From the cell containing the given text, extract its center point as [X, Y] coordinate. 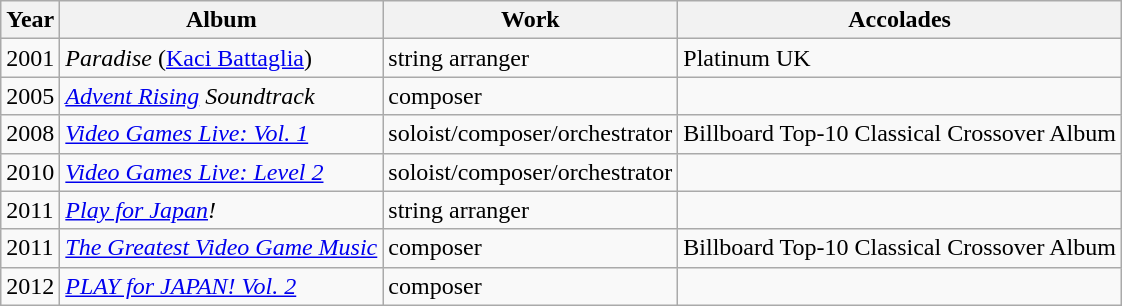
Accolades [900, 20]
Video Games Live: Level 2 [222, 172]
Work [530, 20]
PLAY for JAPAN! Vol. 2 [222, 286]
2005 [30, 96]
2012 [30, 286]
Video Games Live: Vol. 1 [222, 134]
Year [30, 20]
2008 [30, 134]
2001 [30, 58]
Album [222, 20]
Play for Japan! [222, 210]
Advent Rising Soundtrack [222, 96]
2010 [30, 172]
Paradise (Kaci Battaglia) [222, 58]
Platinum UK [900, 58]
The Greatest Video Game Music [222, 248]
